Extract the (x, y) coordinate from the center of the cell holding the provided text.  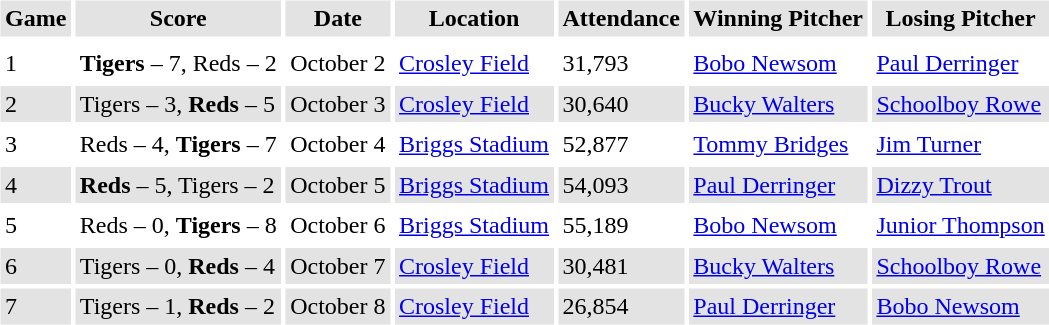
Jim Turner (960, 144)
54,093 (621, 185)
3 (35, 144)
Tigers – 1, Reds – 2 (178, 306)
30,640 (621, 104)
31,793 (621, 64)
2 (35, 104)
Score (178, 18)
October 4 (338, 144)
5 (35, 226)
Junior Thompson (960, 226)
26,854 (621, 306)
Losing Pitcher (960, 18)
Tigers – 7, Reds – 2 (178, 64)
Location (474, 18)
Tigers – 3, Reds – 5 (178, 104)
October 5 (338, 185)
55,189 (621, 226)
52,877 (621, 144)
6 (35, 266)
1 (35, 64)
Reds – 0, Tigers – 8 (178, 226)
Tigers – 0, Reds – 4 (178, 266)
7 (35, 306)
October 6 (338, 226)
Date (338, 18)
Winning Pitcher (778, 18)
Reds – 5, Tigers – 2 (178, 185)
30,481 (621, 266)
October 3 (338, 104)
Reds – 4, Tigers – 7 (178, 144)
Game (35, 18)
Tommy Bridges (778, 144)
Attendance (621, 18)
October 2 (338, 64)
October 7 (338, 266)
October 8 (338, 306)
4 (35, 185)
Dizzy Trout (960, 185)
